Return [x, y] of the center of cell containing provided text 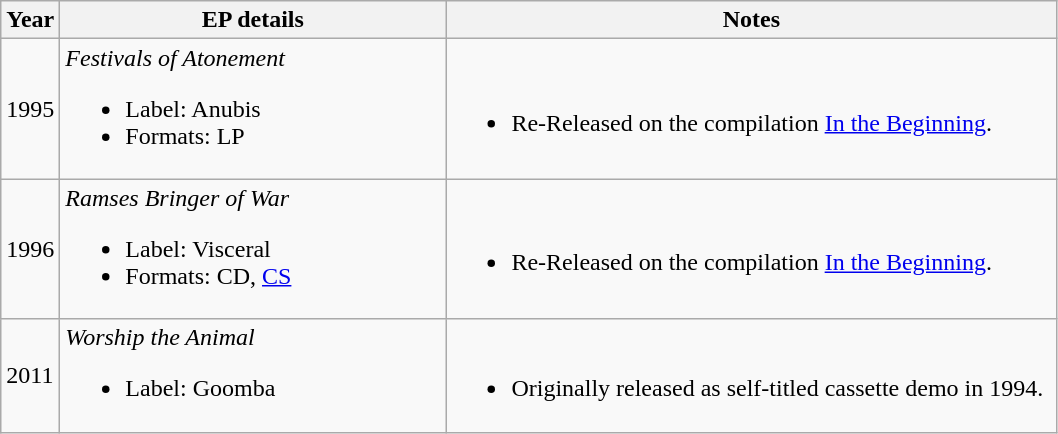
1996 [30, 249]
Ramses Bringer of WarLabel: VisceralFormats: CD, CS [253, 249]
2011 [30, 376]
Worship the AnimalLabel: Goomba [253, 376]
Year [30, 20]
1995 [30, 109]
Festivals of AtonementLabel: AnubisFormats: LP [253, 109]
Notes [752, 20]
Originally released as self-titled cassette demo in 1994. [752, 376]
EP details [253, 20]
